From the cell containing the given text, extract its center point as (x, y) coordinate. 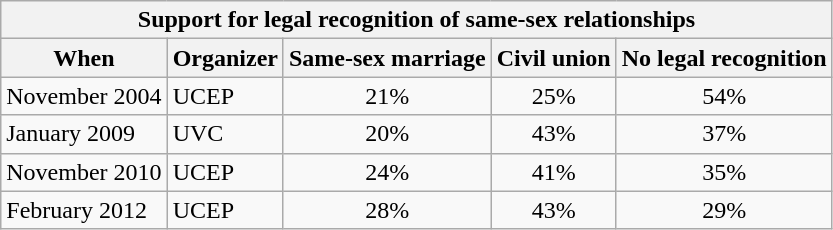
January 2009 (84, 134)
20% (387, 134)
UVC (225, 134)
35% (724, 172)
November 2010 (84, 172)
Support for legal recognition of same-sex relationships (416, 20)
February 2012 (84, 210)
Civil union (554, 58)
41% (554, 172)
29% (724, 210)
24% (387, 172)
28% (387, 210)
Organizer (225, 58)
November 2004 (84, 96)
54% (724, 96)
25% (554, 96)
37% (724, 134)
When (84, 58)
21% (387, 96)
Same-sex marriage (387, 58)
No legal recognition (724, 58)
